Identify which cell holds the provided text, then report its [X, Y] central coordinate. 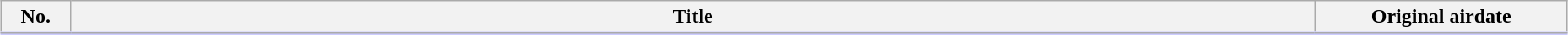
Original airdate [1441, 17]
No. [35, 17]
Title [693, 17]
